Locate the cell with the specified text and output its [X, Y] center coordinate. 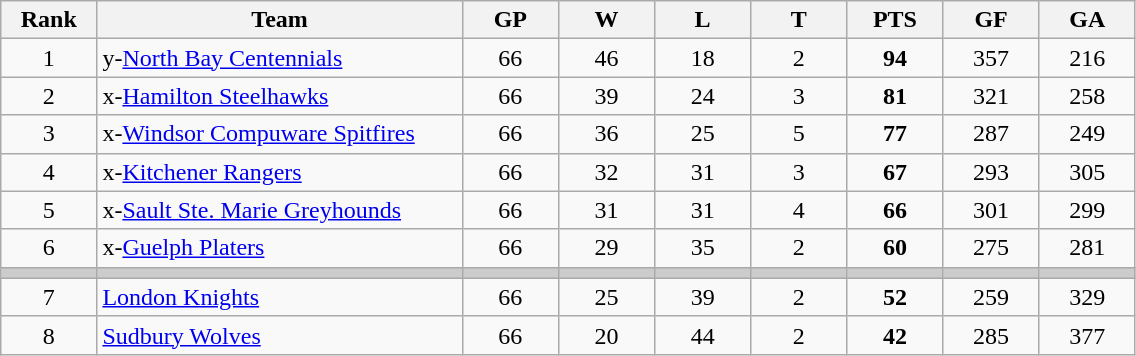
281 [1087, 248]
GA [1087, 20]
x-Sault Ste. Marie Greyhounds [280, 210]
305 [1087, 172]
x-Guelph Platers [280, 248]
32 [606, 172]
8 [49, 335]
Team [280, 20]
77 [895, 134]
36 [606, 134]
60 [895, 248]
London Knights [280, 297]
29 [606, 248]
y-North Bay Centennials [280, 58]
357 [991, 58]
GP [510, 20]
35 [703, 248]
Sudbury Wolves [280, 335]
329 [1087, 297]
52 [895, 297]
258 [1087, 96]
PTS [895, 20]
249 [1087, 134]
20 [606, 335]
46 [606, 58]
285 [991, 335]
L [703, 20]
293 [991, 172]
42 [895, 335]
x-Hamilton Steelhawks [280, 96]
24 [703, 96]
6 [49, 248]
x-Windsor Compuware Spitfires [280, 134]
275 [991, 248]
81 [895, 96]
7 [49, 297]
287 [991, 134]
44 [703, 335]
321 [991, 96]
Rank [49, 20]
94 [895, 58]
18 [703, 58]
67 [895, 172]
299 [1087, 210]
301 [991, 210]
T [799, 20]
377 [1087, 335]
GF [991, 20]
259 [991, 297]
x-Kitchener Rangers [280, 172]
W [606, 20]
1 [49, 58]
216 [1087, 58]
